For the text-containing cell, return its midpoint in [X, Y] coordinate format. 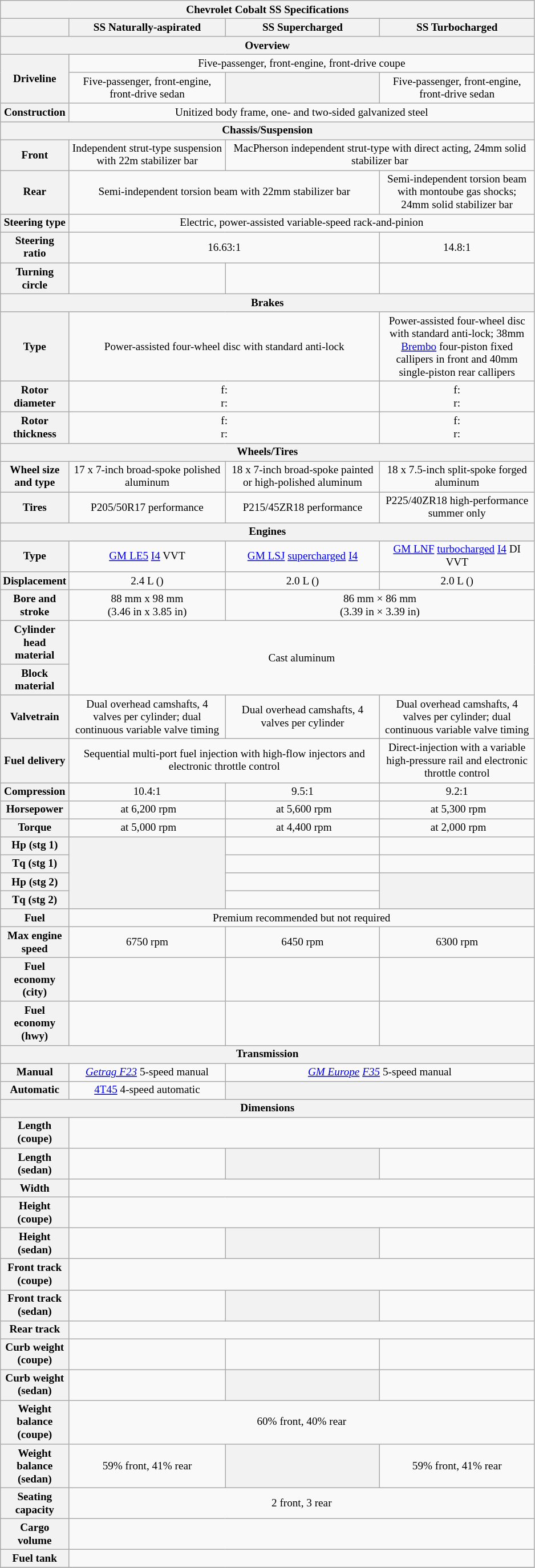
18 x 7.5-inch split-spoke forged aluminum [457, 476]
Automatic [35, 1090]
Independent strut-type suspension with 22m stabilizer bar [147, 155]
14.8:1 [457, 247]
GM Europe F35 5-speed manual [380, 1073]
Transmission [267, 1054]
Front track (coupe) [35, 1274]
Fuel delivery [35, 761]
Power-assisted four-wheel disc with standard anti-lock; 38mm Brembo four-piston fixed callipers in front and 40mm single-piston rear callipers [457, 347]
9.5:1 [302, 791]
GM LNF turbocharged I4 DI VVT [457, 556]
Height (coupe) [35, 1212]
SS Turbocharged [457, 27]
60% front, 40% rear [302, 1422]
Unitized body frame, one- and two-sided galvanized steel [302, 112]
2 front, 3 rear [302, 1503]
Steering ratio [35, 247]
Length (sedan) [35, 1164]
Direct-injection with a variable high-pressure rail and electronic throttle control [457, 761]
Max engine speed [35, 942]
Engines [267, 532]
Tq (stg 2) [35, 900]
Power-assisted four-wheel disc with standard anti-lock [225, 347]
Dual overhead camshafts, 4 valves per cylinder [302, 717]
Five-passenger, front-engine, front-drive coupe [302, 63]
Displacement [35, 580]
Rear [35, 193]
Length (coupe) [35, 1132]
GM LE5 I4 VVT [147, 556]
9.2:1 [457, 791]
Front track (sedan) [35, 1305]
Semi-independent torsion beam with 22mm stabilizer bar [225, 193]
at 6,200 rpm [147, 810]
at 5,300 rpm [457, 810]
Rotor thickness [35, 428]
Brakes [267, 303]
SS Supercharged [302, 27]
SS Naturally-aspirated [147, 27]
Curb weight (coupe) [35, 1354]
Seating capacity [35, 1503]
Manual [35, 1073]
Semi-independent torsion beam with montoube gas shocks; 24mm solid stabilizer bar [457, 193]
16.63:1 [225, 247]
Premium recommended but not required [302, 918]
17 x 7-inch broad-spoke polished aluminum [147, 476]
Hp (stg 2) [35, 882]
Weight balance (coupe) [35, 1422]
Torque [35, 828]
Horsepower [35, 810]
Compression [35, 791]
10.4:1 [147, 791]
GM LSJ supercharged I4 [302, 556]
Tires [35, 507]
Hp (stg 1) [35, 846]
Chevrolet Cobalt SS Specifications [267, 10]
Cylinder head material [35, 642]
Sequential multi-port fuel injection with high-flow injectors and electronic throttle control [225, 761]
Electric, power-assisted variable-speed rack-and-pinion [302, 223]
Front [35, 155]
Getrag F23 5-speed manual [147, 1073]
Dimensions [267, 1108]
Overview [267, 46]
6300 rpm [457, 942]
Chassis/Suspension [267, 131]
P205/50R17 performance [147, 507]
Driveline [35, 79]
Height (sedan) [35, 1244]
Fuel tank [35, 1558]
Rotor diameter [35, 397]
Rear track [35, 1330]
86 mm × 86 mm(3.39 in × 3.39 in) [380, 605]
Fuel [35, 918]
Cargo volume [35, 1534]
MacPherson independent strut-type with direct acting, 24mm solid stabilizer bar [380, 155]
Wheels/Tires [267, 452]
2.4 L () [147, 580]
Valvetrain [35, 717]
Bore and stroke [35, 605]
18 x 7-inch broad-spoke painted or high-polished aluminum [302, 476]
Width [35, 1188]
Block material [35, 680]
P215/45ZR18 performance [302, 507]
Wheel size and type [35, 476]
4T45 4-speed automatic [147, 1090]
Curb weight (sedan) [35, 1385]
Fuel economy (city) [35, 980]
Tq (stg 1) [35, 864]
6750 rpm [147, 942]
at 2,000 rpm [457, 828]
at 5,600 rpm [302, 810]
Steering type [35, 223]
Fuel economy (hwy) [35, 1023]
Turning circle [35, 278]
88 mm x 98 mm(3.46 in x 3.85 in) [147, 605]
at 4,400 rpm [302, 828]
at 5,000 rpm [147, 828]
Cast aluminum [302, 658]
Construction [35, 112]
P225/40ZR18 high-performance summer only [457, 507]
6450 rpm [302, 942]
Weight balance (sedan) [35, 1465]
